Provide the (x, y) coordinate of the cell's center where the given text is located.  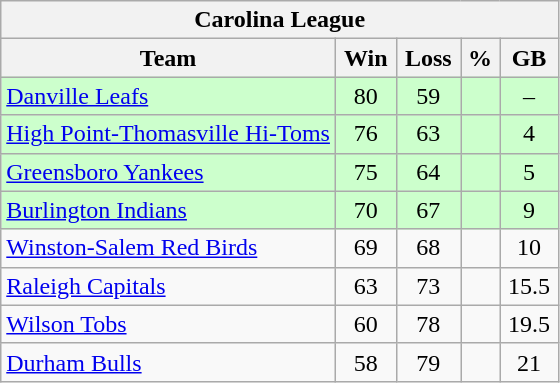
68 (428, 248)
Danville Leafs (168, 96)
– (530, 96)
5 (530, 172)
Wilson Tobs (168, 324)
Raleigh Capitals (168, 286)
70 (366, 210)
Burlington Indians (168, 210)
59 (428, 96)
76 (366, 134)
9 (530, 210)
4 (530, 134)
58 (366, 362)
15.5 (530, 286)
Carolina League (280, 20)
Win (366, 58)
80 (366, 96)
79 (428, 362)
% (480, 58)
75 (366, 172)
19.5 (530, 324)
64 (428, 172)
Durham Bulls (168, 362)
Team (168, 58)
67 (428, 210)
21 (530, 362)
10 (530, 248)
73 (428, 286)
69 (366, 248)
High Point-Thomasville Hi-Toms (168, 134)
Loss (428, 58)
78 (428, 324)
Winston-Salem Red Birds (168, 248)
60 (366, 324)
Greensboro Yankees (168, 172)
GB (530, 58)
